Scan for the cell matching the given text and deliver its [x, y] coordinate at center. 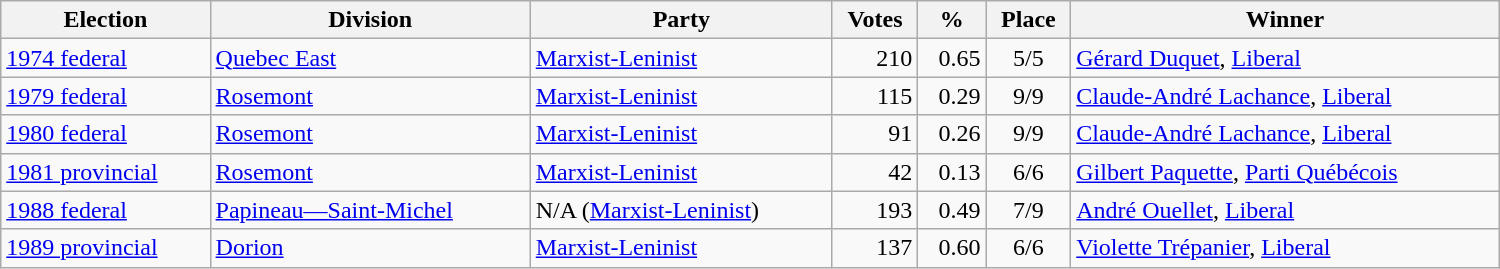
91 [874, 134]
210 [874, 58]
Gérard Duquet, Liberal [1286, 58]
0.49 [952, 210]
André Ouellet, Liberal [1286, 210]
1980 federal [106, 134]
0.29 [952, 96]
1988 federal [106, 210]
0.65 [952, 58]
Place [1028, 20]
1989 provincial [106, 248]
Violette Trépanier, Liberal [1286, 248]
% [952, 20]
Quebec East [370, 58]
193 [874, 210]
Winner [1286, 20]
Votes [874, 20]
1981 provincial [106, 172]
1979 federal [106, 96]
0.13 [952, 172]
Election [106, 20]
Gilbert Paquette, Parti Québécois [1286, 172]
Division [370, 20]
Dorion [370, 248]
137 [874, 248]
Party [681, 20]
N/A (Marxist-Leninist) [681, 210]
0.26 [952, 134]
Papineau—Saint-Michel [370, 210]
0.60 [952, 248]
115 [874, 96]
1974 federal [106, 58]
42 [874, 172]
7/9 [1028, 210]
5/5 [1028, 58]
